Return the (x, y) coordinate for the center point of the cell that contains the specified text.  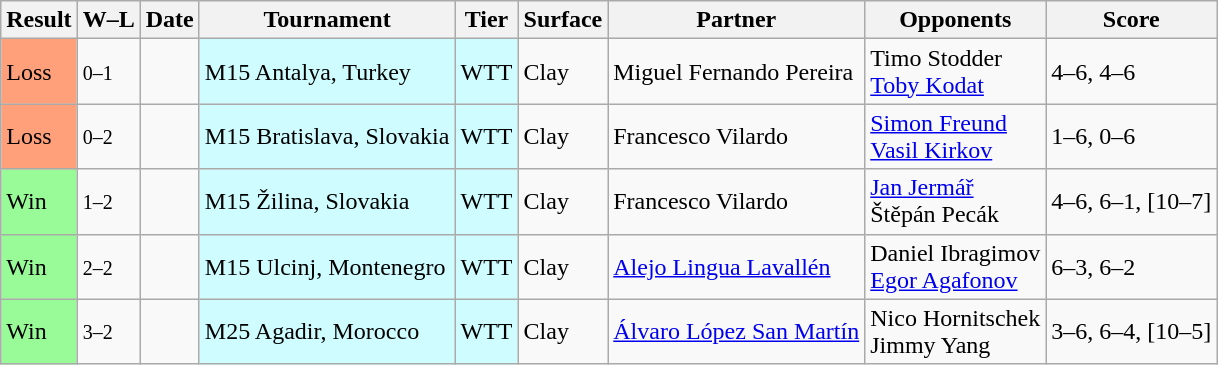
3–2 (108, 332)
Date (170, 20)
W–L (108, 20)
4–6, 6–1, [10–7] (1132, 202)
Score (1132, 20)
Tournament (327, 20)
M15 Ulcinj, Montenegro (327, 266)
0–1 (108, 72)
Timo Stodder Toby Kodat (956, 72)
Álvaro López San Martín (736, 332)
Surface (563, 20)
Opponents (956, 20)
Daniel Ibragimov Egor Agafonov (956, 266)
M15 Žilina, Slovakia (327, 202)
Tier (486, 20)
M25 Agadir, Morocco (327, 332)
Result (39, 20)
M15 Antalya, Turkey (327, 72)
M15 Bratislava, Slovakia (327, 136)
Partner (736, 20)
3–6, 6–4, [10–5] (1132, 332)
2–2 (108, 266)
1–2 (108, 202)
Jan Jermář Štěpán Pecák (956, 202)
0–2 (108, 136)
Simon Freund Vasil Kirkov (956, 136)
1–6, 0–6 (1132, 136)
Nico Hornitschek Jimmy Yang (956, 332)
Alejo Lingua Lavallén (736, 266)
4–6, 4–6 (1132, 72)
6–3, 6–2 (1132, 266)
Miguel Fernando Pereira (736, 72)
